Scan for the cell matching the given text and deliver its [x, y] coordinate at center. 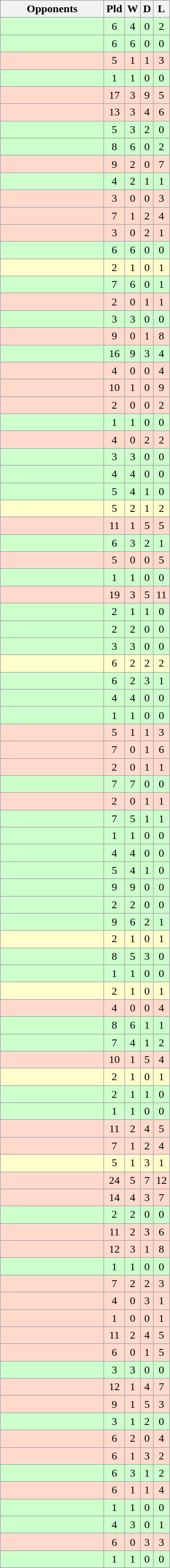
Opponents [53, 9]
D [147, 9]
W [132, 9]
L [161, 9]
19 [114, 595]
Pld [114, 9]
14 [114, 1197]
16 [114, 353]
17 [114, 95]
13 [114, 112]
24 [114, 1180]
